Provide the [x, y] coordinate of the cell's center where the given text is located.  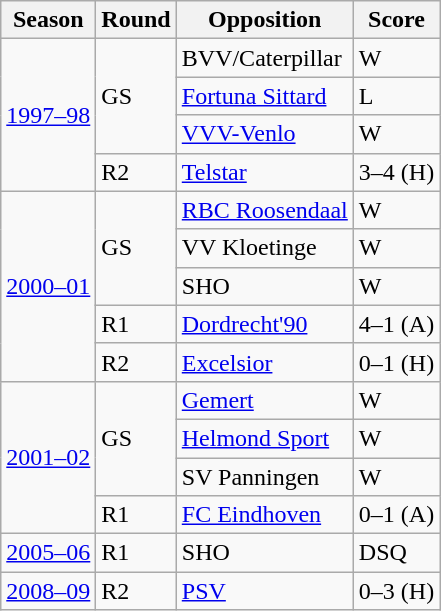
0–1 (H) [396, 362]
Season [48, 20]
VVV-Venlo [264, 134]
BVV/Caterpillar [264, 58]
3–4 (H) [396, 172]
0–3 (H) [396, 591]
Dordrecht'90 [264, 324]
2008–09 [48, 591]
RBC Roosendaal [264, 210]
VV Kloetinge [264, 248]
Gemert [264, 400]
2005–06 [48, 553]
Round [136, 20]
2000–01 [48, 286]
Opposition [264, 20]
L [396, 96]
Fortuna Sittard [264, 96]
Excelsior [264, 362]
PSV [264, 591]
4–1 (A) [396, 324]
DSQ [396, 553]
Telstar [264, 172]
Score [396, 20]
SV Panningen [264, 477]
2001–02 [48, 457]
1997–98 [48, 115]
Helmond Sport [264, 438]
FC Eindhoven [264, 515]
0–1 (A) [396, 515]
